Detect which cell encompasses the target text, then output its (X, Y) center coordinate. 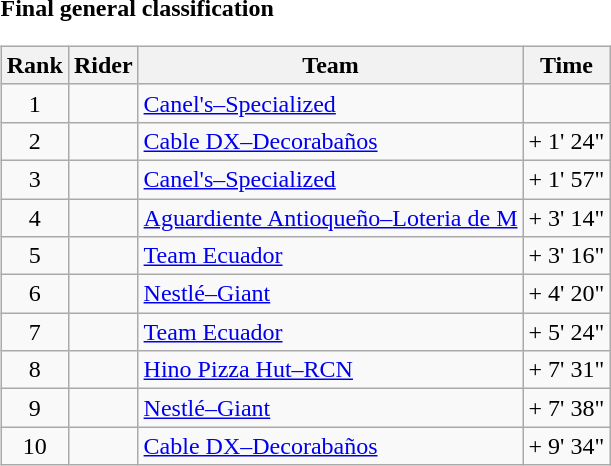
+ 7' 31" (566, 370)
9 (34, 408)
1 (34, 103)
+ 7' 38" (566, 408)
Team (330, 65)
4 (34, 217)
5 (34, 256)
7 (34, 332)
+ 3' 14" (566, 217)
6 (34, 294)
Aguardiente Antioqueño–Loteria de M (330, 217)
2 (34, 141)
Rank (34, 65)
3 (34, 179)
+ 4' 20" (566, 294)
8 (34, 370)
+ 1' 24" (566, 141)
+ 1' 57" (566, 179)
+ 9' 34" (566, 446)
Hino Pizza Hut–RCN (330, 370)
10 (34, 446)
Time (566, 65)
+ 5' 24" (566, 332)
+ 3' 16" (566, 256)
Rider (103, 65)
